Determine the [x, y] coordinate at the center of the cell enclosing the given text.  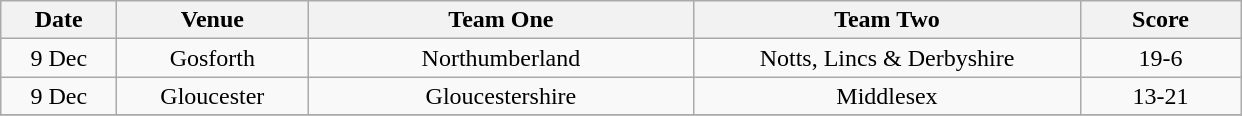
Middlesex [887, 96]
Gloucestershire [501, 96]
Notts, Lincs & Derbyshire [887, 58]
Gosforth [212, 58]
Score [1160, 20]
Venue [212, 20]
Team Two [887, 20]
13-21 [1160, 96]
Date [59, 20]
Northumberland [501, 58]
Gloucester [212, 96]
Team One [501, 20]
19-6 [1160, 58]
